Extract the (x, y) coordinate from the center of the cell holding the provided text.  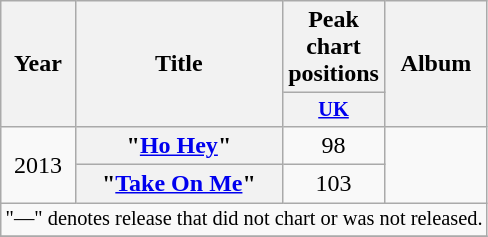
UK (334, 110)
2013 (38, 164)
98 (334, 145)
Album (436, 64)
Title (179, 64)
Peak chart positions (334, 47)
"—" denotes release that did not chart or was not released. (244, 220)
"Ho Hey" (179, 145)
"Take On Me" (179, 184)
103 (334, 184)
Year (38, 64)
